For the text-containing cell, return its midpoint in [X, Y] coordinate format. 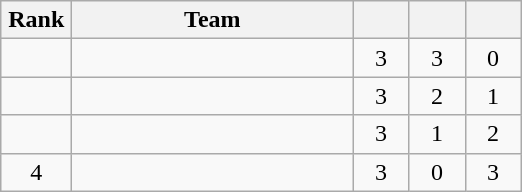
Team [212, 20]
4 [36, 172]
Rank [36, 20]
